For the text-containing cell, return its midpoint in (X, Y) coordinate format. 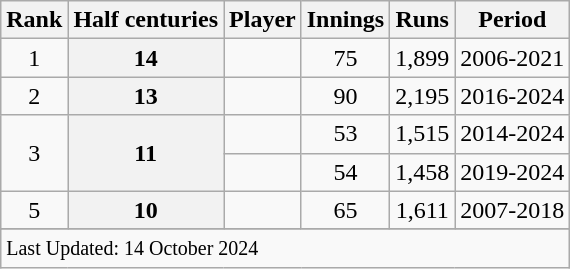
Period (512, 20)
5 (34, 210)
Innings (345, 20)
11 (146, 153)
2016-2024 (512, 96)
90 (345, 96)
Rank (34, 20)
10 (146, 210)
75 (345, 58)
Runs (422, 20)
1,458 (422, 172)
53 (345, 134)
54 (345, 172)
65 (345, 210)
2006-2021 (512, 58)
2007-2018 (512, 210)
2014-2024 (512, 134)
Last Updated: 14 October 2024 (286, 248)
1,611 (422, 210)
2019-2024 (512, 172)
13 (146, 96)
1,899 (422, 58)
2,195 (422, 96)
Player (263, 20)
1,515 (422, 134)
2 (34, 96)
3 (34, 153)
1 (34, 58)
14 (146, 58)
Half centuries (146, 20)
